Locate the cell with the specified text and output its [x, y] center coordinate. 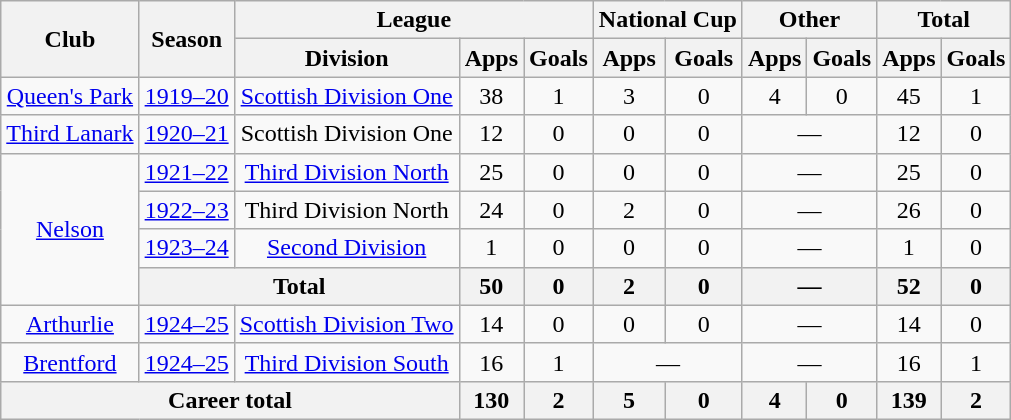
Club [70, 39]
52 [909, 286]
Nelson [70, 229]
Brentford [70, 362]
League [414, 20]
Career total [230, 400]
Season [186, 39]
Third Lanark [70, 134]
3 [629, 96]
Division [346, 58]
1923–24 [186, 248]
130 [491, 400]
1920–21 [186, 134]
139 [909, 400]
24 [491, 210]
Second Division [346, 248]
1921–22 [186, 172]
1922–23 [186, 210]
National Cup [668, 20]
Scottish Division Two [346, 324]
26 [909, 210]
50 [491, 286]
1919–20 [186, 96]
Third Division South [346, 362]
45 [909, 96]
Arthurlie [70, 324]
Other [809, 20]
5 [629, 400]
Queen's Park [70, 96]
38 [491, 96]
